Scan for the cell matching the given text and deliver its (x, y) coordinate at center. 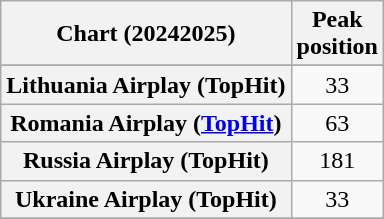
Peakposition (337, 34)
Lithuania Airplay (TopHit) (146, 85)
Chart (20242025) (146, 34)
Ukraine Airplay (TopHit) (146, 199)
181 (337, 161)
Romania Airplay (TopHit) (146, 123)
63 (337, 123)
Russia Airplay (TopHit) (146, 161)
